Find where the given text appears and provide that cell's center as (x, y) coordinate. 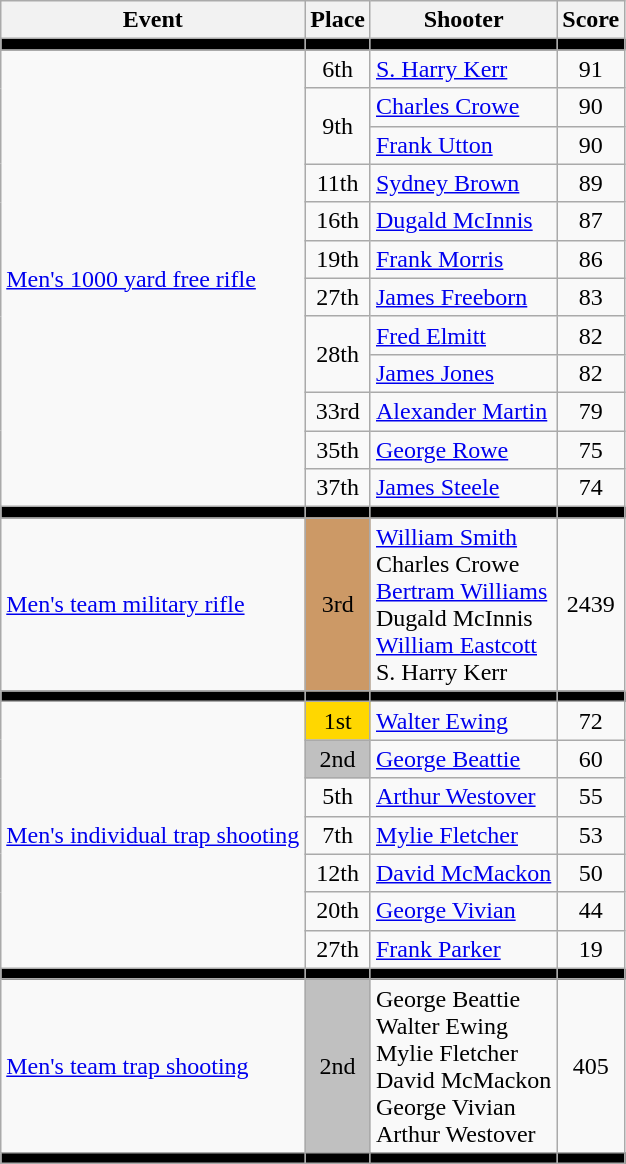
28th (338, 354)
Men's 1000 yard free rifle (153, 278)
87 (591, 221)
7th (338, 835)
William Smith Charles Crowe Bertram Williams Dugald McInnis William Eastcott S. Harry Kerr (463, 604)
Men's individual trap shooting (153, 835)
405 (591, 1066)
6th (338, 69)
75 (591, 449)
74 (591, 488)
Men's team military rifle (153, 604)
S. Harry Kerr (463, 69)
Score (591, 20)
Alexander Martin (463, 411)
44 (591, 911)
Mylie Fletcher (463, 835)
89 (591, 183)
72 (591, 721)
Charles Crowe (463, 107)
55 (591, 797)
19 (591, 949)
Frank Morris (463, 259)
11th (338, 183)
Fred Elmitt (463, 335)
Place (338, 20)
Frank Parker (463, 949)
86 (591, 259)
12th (338, 873)
Shooter (463, 20)
David McMackon (463, 873)
9th (338, 126)
1st (338, 721)
20th (338, 911)
James Jones (463, 373)
91 (591, 69)
George Beattie Walter Ewing Mylie Fletcher David McMackon George Vivian Arthur Westover (463, 1066)
5th (338, 797)
50 (591, 873)
Walter Ewing (463, 721)
George Vivian (463, 911)
83 (591, 297)
Dugald McInnis (463, 221)
35th (338, 449)
James Steele (463, 488)
Men's team trap shooting (153, 1066)
16th (338, 221)
53 (591, 835)
19th (338, 259)
George Rowe (463, 449)
37th (338, 488)
Sydney Brown (463, 183)
Arthur Westover (463, 797)
Frank Utton (463, 145)
3rd (338, 604)
60 (591, 759)
James Freeborn (463, 297)
George Beattie (463, 759)
79 (591, 411)
Event (153, 20)
2439 (591, 604)
33rd (338, 411)
